Capture the cell that displays the provided text and extract its [X, Y] central coordinate. 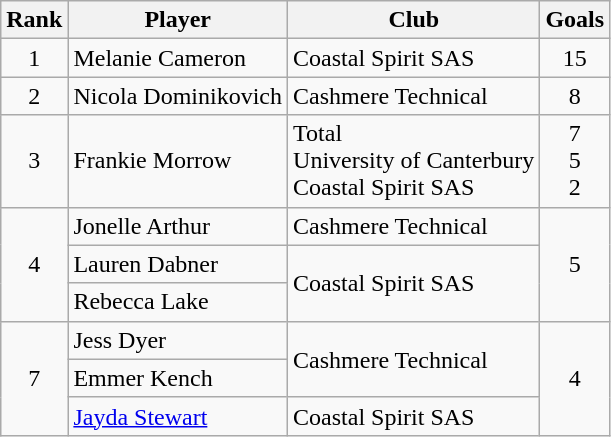
Rank [34, 20]
Player [178, 20]
Lauren Dabner [178, 264]
Jonelle Arthur [178, 226]
Nicola Dominikovich [178, 96]
Melanie Cameron [178, 58]
3 [34, 161]
Goals [575, 20]
5 [575, 264]
Emmer Kench [178, 378]
8 [575, 96]
15 [575, 58]
1 [34, 58]
Club [414, 20]
752 [575, 161]
Jess Dyer [178, 340]
Frankie Morrow [178, 161]
TotalUniversity of CanterburyCoastal Spirit SAS [414, 161]
7 [34, 378]
Rebecca Lake [178, 302]
Jayda Stewart [178, 416]
2 [34, 96]
